Extract the [x, y] coordinate from the center of the cell holding the provided text.  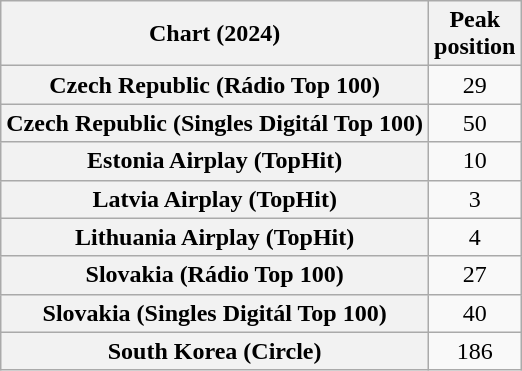
186 [475, 351]
40 [475, 313]
29 [475, 85]
Latvia Airplay (TopHit) [215, 199]
Lithuania Airplay (TopHit) [215, 237]
10 [475, 161]
27 [475, 275]
Slovakia (Rádio Top 100) [215, 275]
Peakposition [475, 34]
4 [475, 237]
South Korea (Circle) [215, 351]
Chart (2024) [215, 34]
50 [475, 123]
Czech Republic (Rádio Top 100) [215, 85]
Slovakia (Singles Digitál Top 100) [215, 313]
3 [475, 199]
Estonia Airplay (TopHit) [215, 161]
Czech Republic (Singles Digitál Top 100) [215, 123]
